For the text-containing cell, return its midpoint in (x, y) coordinate format. 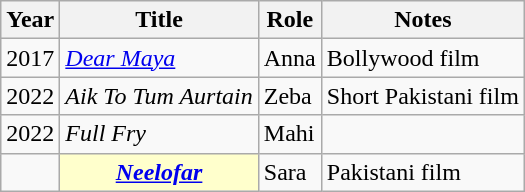
Dear Maya (159, 58)
Role (290, 20)
Year (30, 20)
Anna (290, 58)
Sara (290, 172)
Title (159, 20)
Bollywood film (422, 58)
Pakistani film (422, 172)
Short Pakistani film (422, 96)
2017 (30, 58)
Aik To Tum Aurtain (159, 96)
Zeba (290, 96)
Neelofar (159, 172)
Full Fry (159, 134)
Mahi (290, 134)
Notes (422, 20)
